Detect which cell encompasses the target text, then output its [X, Y] center coordinate. 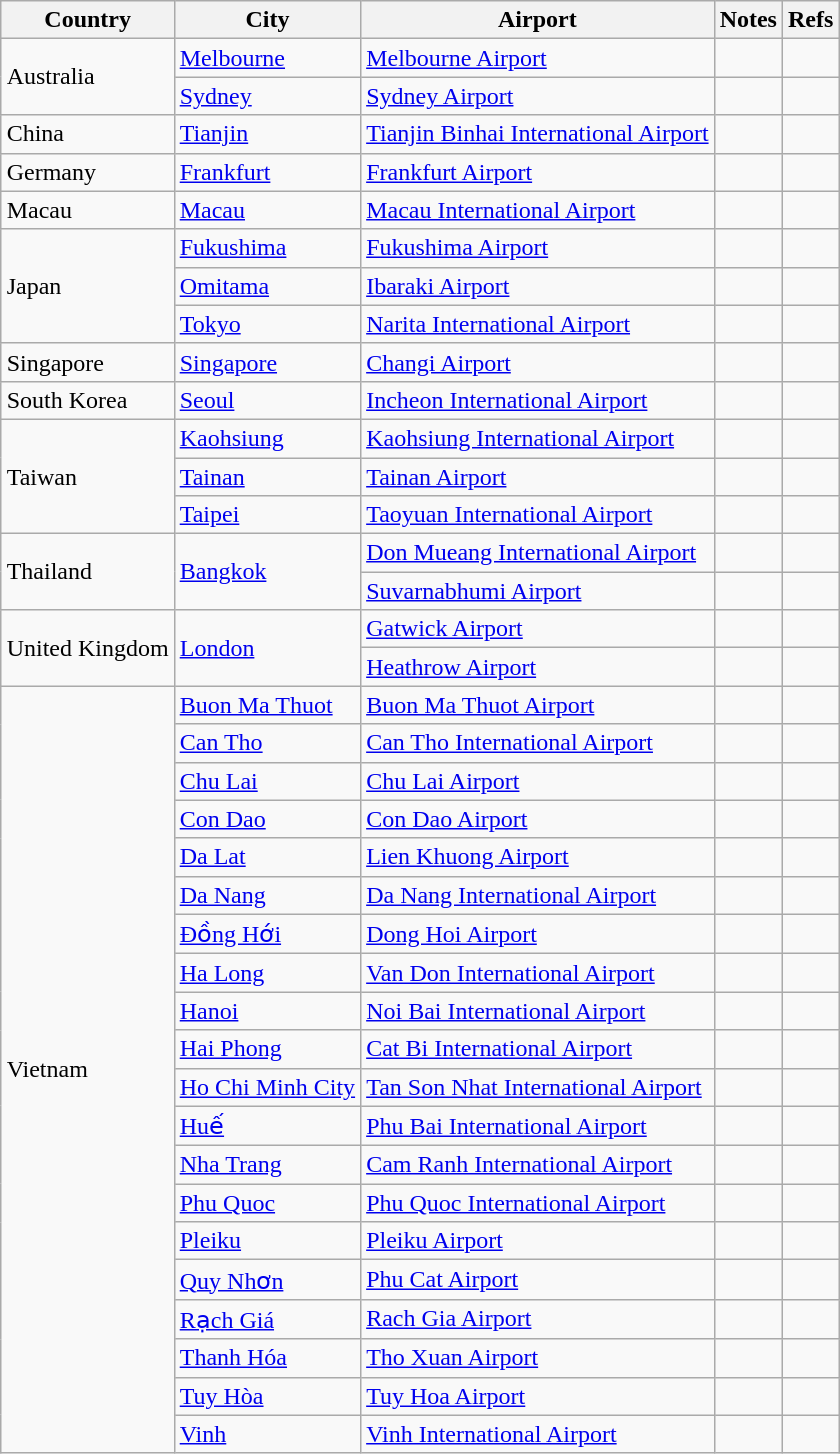
Incheon International Airport [538, 400]
Taiwan [88, 476]
Don Mueang International Airport [538, 553]
Heathrow Airport [538, 667]
Refs [810, 20]
Hanoi [267, 1011]
Melbourne Airport [538, 58]
Airport [538, 20]
Hai Phong [267, 1049]
Tuy Hoa Airport [538, 1396]
Can Tho [267, 743]
Quy Nhơn [267, 1280]
Tainan [267, 477]
Suvarnabhumi Airport [538, 591]
Chu Lai [267, 781]
Ho Chi Minh City [267, 1087]
Đồng Hới [267, 934]
Tianjin [267, 134]
Huế [267, 1126]
Phu Bai International Airport [538, 1126]
South Korea [88, 400]
Taipei [267, 515]
Notes [748, 20]
Fukushima [267, 248]
Gatwick Airport [538, 629]
Bangkok [267, 572]
Tuy Hòa [267, 1396]
Germany [88, 172]
Sydney [267, 96]
Tianjin Binhai International Airport [538, 134]
Rach Gia Airport [538, 1319]
Narita International Airport [538, 324]
Kaohsiung [267, 438]
Taoyuan International Airport [538, 515]
Ibaraki Airport [538, 286]
Macau International Airport [538, 210]
Phu Quoc International Airport [538, 1203]
Vinh [267, 1434]
China [88, 134]
Seoul [267, 400]
Frankfurt [267, 172]
Australia [88, 77]
Thailand [88, 572]
Tho Xuan Airport [538, 1358]
Pleiku Airport [538, 1241]
Buon Ma Thuot Airport [538, 705]
Japan [88, 286]
Sydney Airport [538, 96]
Changi Airport [538, 362]
Omitama [267, 286]
Nha Trang [267, 1165]
City [267, 20]
Tokyo [267, 324]
Fukushima Airport [538, 248]
Da Nang [267, 895]
Noi Bai International Airport [538, 1011]
Tan Son Nhat International Airport [538, 1087]
Pleiku [267, 1241]
Phu Cat Airport [538, 1280]
Thanh Hóa [267, 1358]
Country [88, 20]
Cam Ranh International Airport [538, 1165]
Vinh International Airport [538, 1434]
Da Nang International Airport [538, 895]
Vietnam [88, 1070]
Ha Long [267, 973]
Kaohsiung International Airport [538, 438]
United Kingdom [88, 648]
Tainan Airport [538, 477]
Da Lat [267, 857]
Con Dao Airport [538, 819]
Cat Bi International Airport [538, 1049]
Rạch Giá [267, 1319]
Chu Lai Airport [538, 781]
Can Tho International Airport [538, 743]
Van Don International Airport [538, 973]
Frankfurt Airport [538, 172]
Buon Ma Thuot [267, 705]
Melbourne [267, 58]
Phu Quoc [267, 1203]
Lien Khuong Airport [538, 857]
Dong Hoi Airport [538, 934]
London [267, 648]
Con Dao [267, 819]
